For the text-containing cell, return its midpoint in [X, Y] coordinate format. 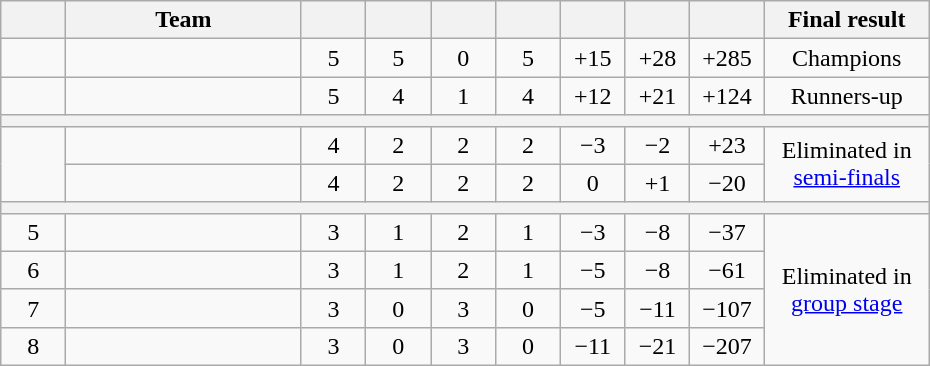
8 [34, 346]
Final result [846, 20]
−207 [727, 346]
Runners-up [846, 96]
7 [34, 308]
−20 [727, 183]
+15 [592, 58]
+21 [658, 96]
+124 [727, 96]
+23 [727, 145]
−61 [727, 270]
−21 [658, 346]
−2 [658, 145]
−37 [727, 232]
+285 [727, 58]
+28 [658, 58]
Eliminated in group stage [846, 289]
Eliminated in semi-finals [846, 164]
+12 [592, 96]
−107 [727, 308]
Team [184, 20]
Champions [846, 58]
6 [34, 270]
+1 [658, 183]
